For the text-containing cell, return its midpoint in (x, y) coordinate format. 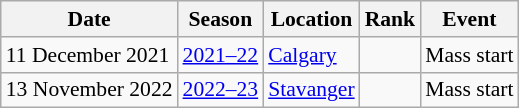
Rank (390, 19)
Stavanger (311, 90)
Date (90, 19)
2021–22 (221, 55)
Location (311, 19)
Event (469, 19)
13 November 2022 (90, 90)
2022–23 (221, 90)
Season (221, 19)
Calgary (311, 55)
11 December 2021 (90, 55)
